Search for the cell housing the specified text and yield its [X, Y] center coordinate. 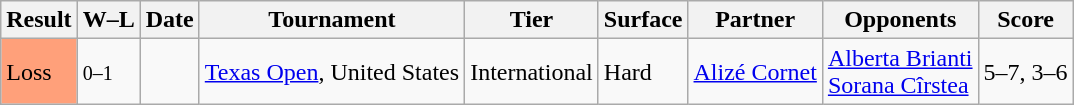
Partner [755, 20]
Tournament [332, 20]
Texas Open, United States [332, 72]
International [532, 72]
0–1 [108, 72]
Alberta Brianti Sorana Cîrstea [900, 72]
Alizé Cornet [755, 72]
Loss [39, 72]
Surface [643, 20]
W–L [108, 20]
Tier [532, 20]
Score [1026, 20]
5–7, 3–6 [1026, 72]
Date [170, 20]
Opponents [900, 20]
Result [39, 20]
Hard [643, 72]
